Capture the cell that displays the provided text and extract its [x, y] central coordinate. 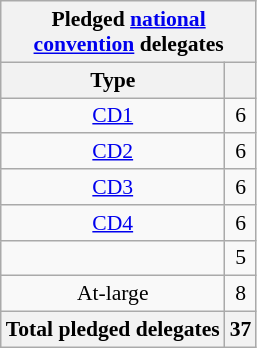
Pledged nationalconvention delegates [129, 32]
37 [241, 330]
CD3 [113, 187]
CD2 [113, 152]
CD1 [113, 116]
8 [241, 294]
CD4 [113, 223]
Type [113, 80]
Total pledged delegates [113, 330]
At-large [113, 294]
5 [241, 258]
